Output the (X, Y) coordinate of the center of the cell containing the given text.  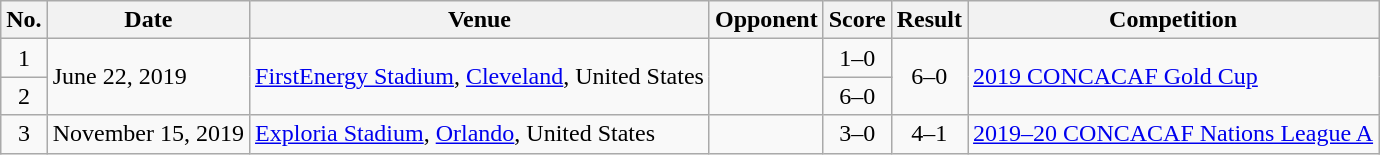
Venue (480, 20)
No. (24, 20)
Result (929, 20)
Competition (1174, 20)
1–0 (857, 58)
2019–20 CONCACAF Nations League A (1174, 134)
November 15, 2019 (148, 134)
3–0 (857, 134)
1 (24, 58)
2 (24, 96)
Score (857, 20)
June 22, 2019 (148, 77)
Date (148, 20)
3 (24, 134)
2019 CONCACAF Gold Cup (1174, 77)
Exploria Stadium, Orlando, United States (480, 134)
Opponent (766, 20)
FirstEnergy Stadium, Cleveland, United States (480, 77)
4–1 (929, 134)
